Determine the (X, Y) coordinate at the center of the cell enclosing the given text.  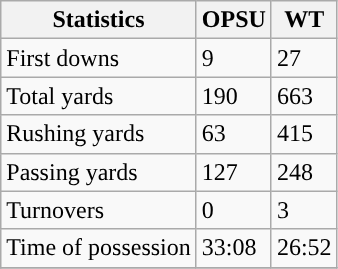
127 (234, 172)
63 (234, 134)
248 (304, 172)
190 (234, 96)
415 (304, 134)
27 (304, 58)
33:08 (234, 248)
Total yards (99, 96)
3 (304, 210)
Rushing yards (99, 134)
Passing yards (99, 172)
Time of possession (99, 248)
OPSU (234, 20)
9 (234, 58)
26:52 (304, 248)
663 (304, 96)
First downs (99, 58)
WT (304, 20)
0 (234, 210)
Turnovers (99, 210)
Statistics (99, 20)
